For the text-containing cell, return its midpoint in (X, Y) coordinate format. 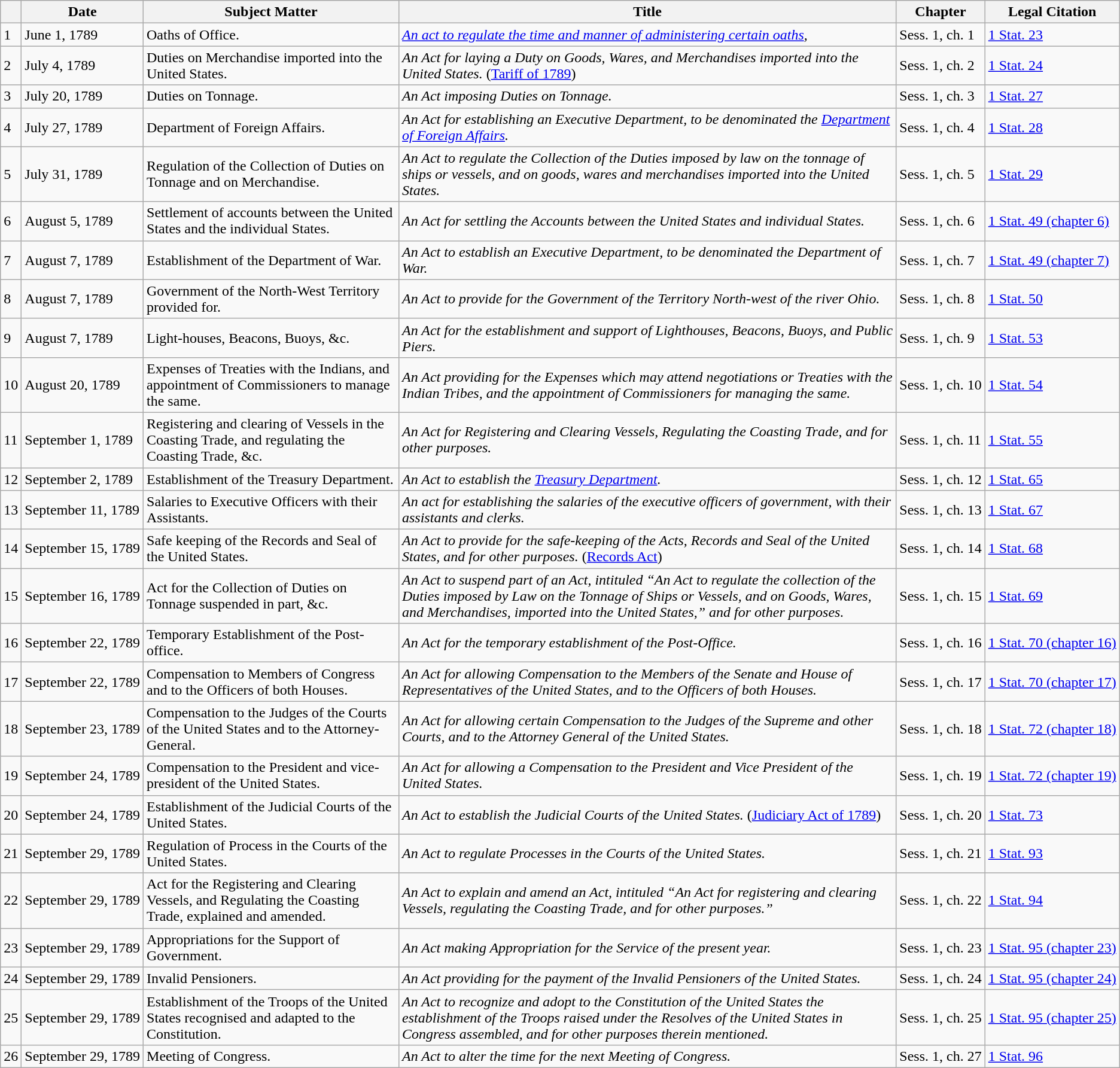
Sess. 1, ch. 16 (941, 643)
Invalid Pensioners. (272, 978)
Sess. 1, ch. 7 (941, 260)
26 (11, 1056)
An Act to provide for the Government of the Territory North-west of the river Ohio. (647, 299)
Subject Matter (272, 12)
An Act for allowing Compensation to the Members of the Senate and House of Representatives of the United States, and to the Officers of both Houses. (647, 682)
3 (11, 96)
Sess. 1, ch. 25 (941, 1017)
12 (11, 479)
Sess. 1, ch. 27 (941, 1056)
An Act providing for the payment of the Invalid Pensioners of the United States. (647, 978)
Expenses of Treaties with the Indians, and appointment of Commissioners to manage the same. (272, 385)
Light-houses, Beacons, Buoys, &c. (272, 337)
23 (11, 948)
1 Stat. 93 (1052, 853)
An Act to establish the Judicial Courts of the United States. (Judiciary Act of 1789) (647, 815)
Sess. 1, ch. 22 (941, 900)
1 Stat. 96 (1052, 1056)
1 Stat. 69 (1052, 596)
1 Stat. 49 (chapter 6) (1052, 221)
Sess. 1, ch. 3 (941, 96)
September 15, 1789 (83, 549)
1 Stat. 50 (1052, 299)
Duties on Merchandise imported into the United States. (272, 66)
An act for establishing the salaries of the executive officers of government, with their assistants and clerks.⁠ (647, 510)
Oaths of Office. (272, 35)
An Act to establish an Executive Department, to be denominated the Department of War. (647, 260)
An Act for establishing an Executive Department, to be denominated the Department of Foreign Affairs. (647, 127)
Sess. 1, ch. 21 (941, 853)
1 (11, 35)
1 Stat. 72 (chapter 18) (1052, 729)
15 (11, 596)
1 Stat. 73 (1052, 815)
1 Stat. 28 (1052, 127)
Act for the Collection of Duties on Tonnage suspended in part, &c. (272, 596)
An Act to explain and amend an Act, intituled “An Act for registering and clearing Vessels, regulating the Coasting Trade, and for other purposes.” (647, 900)
July 27, 1789 (83, 127)
An act to regulate the time and manner of administering certain oaths, (647, 35)
1 Stat. 95 (chapter 25) (1052, 1017)
Sess. 1, ch. 10 (941, 385)
Safe keeping of the Records and Seal of the United States. (272, 549)
Sess. 1, ch. 18 (941, 729)
An Act for laying a Duty on Goods, Wares, and Merchandises imported into the United States. (Tariff of 1789) (647, 66)
1 Stat. 70 (chapter 16) (1052, 643)
1 Stat. 53 (1052, 337)
Sess. 1, ch. 1 (941, 35)
Sess. 1, ch. 12 (941, 479)
Appropriations for the Support of Government. (272, 948)
August 20, 1789 (83, 385)
11 (11, 440)
Sess. 1, ch. 11 (941, 440)
1 Stat. 54 (1052, 385)
25 (11, 1017)
17 (11, 682)
5 (11, 174)
An Act making Appropriation for the Service of the present year. (647, 948)
1 Stat. 95 (chapter 23) (1052, 948)
An Act for settling the Accounts between the United States and individual States. (647, 221)
Compensation to the Judges of the Courts of the United States and to the Attorney-General. (272, 729)
Sess. 1, ch. 14 (941, 549)
Meeting of Congress. (272, 1056)
Legal Citation (1052, 12)
Sess. 1, ch. 13 (941, 510)
Chapter (941, 12)
Regulation of Process in the Courts of the United States. (272, 853)
1 Stat. 24 (1052, 66)
4 (11, 127)
1 Stat. 55 (1052, 440)
Establishment of the Treasury Department. (272, 479)
September 23, 1789 (83, 729)
Sess. 1, ch. 23 (941, 948)
1 Stat. 70 (chapter 17) (1052, 682)
Sess. 1, ch. 8 (941, 299)
1 Stat. 68 (1052, 549)
Establishment of the Department of War. (272, 260)
1 Stat. 67 (1052, 510)
July 20, 1789 (83, 96)
An Act for allowing a Compensation to the President and Vice President of the United States. (647, 775)
Establishment of the Judicial Courts of the United States. (272, 815)
16 (11, 643)
13 (11, 510)
Regulation of the Collection of Duties on Tonnage and on Merchandise. (272, 174)
22 (11, 900)
8 (11, 299)
1 Stat. 94 (1052, 900)
Settlement of accounts between the United States and the individual States. (272, 221)
An Act to establish the Treasury Department. (647, 479)
An Act for the temporary establishment of the Post-Office. (647, 643)
Title (647, 12)
August 5, 1789 (83, 221)
1 Stat. 95 (chapter 24) (1052, 978)
1 Stat. 27 (1052, 96)
2 (11, 66)
Department of Foreign Affairs. (272, 127)
Compensation to the President and vice-president of the United States. (272, 775)
1 Stat. 49 (chapter 7) (1052, 260)
June 1, 1789 (83, 35)
9 (11, 337)
An Act to provide for the safe-keeping of the Acts, Records and Seal of the United States, and for other purposes. (Records Act) (647, 549)
19 (11, 775)
An Act for allowing certain Compensation to the Judges of the Supreme and other Courts, and to the Attorney General of the United States. (647, 729)
September 11, 1789 (83, 510)
7 (11, 260)
1 Stat. 29 (1052, 174)
20 (11, 815)
Sess. 1, ch. 24 (941, 978)
September 2, 1789 (83, 479)
Compensation to Members of Congress and to the Officers of both Houses. (272, 682)
An Act to regulate Processes in the Courts of the United States. (647, 853)
1 Stat. 65 (1052, 479)
Sess. 1, ch. 5 (941, 174)
Establishment of the Troops of the United States recognised and adapted to the Constitution. (272, 1017)
14 (11, 549)
Act for the Registering and Clearing Vessels, and Regulating the Coasting Trade, explained and amended. (272, 900)
6 (11, 221)
Sess. 1, ch. 9 (941, 337)
1 Stat. 72 (chapter 19) (1052, 775)
September 16, 1789 (83, 596)
Date (83, 12)
10 (11, 385)
24 (11, 978)
Sess. 1, ch. 17 (941, 682)
An Act for Registering and Clearing Vessels, Regulating the Coasting Trade, and for other purposes. (647, 440)
Government of the North-West Territory provided for. (272, 299)
September 1, 1789 (83, 440)
Sess. 1, ch. 2 (941, 66)
An Act to alter the time for the next Meeting of Congress. (647, 1056)
Sess. 1, ch. 20 (941, 815)
Sess. 1, ch. 6 (941, 221)
An Act for the establishment and support of Lighthouses, Beacons, Buoys, and Public Piers. (647, 337)
21 (11, 853)
Temporary Establishment of the Post-office. (272, 643)
Sess. 1, ch. 15 (941, 596)
Duties on Tonnage. (272, 96)
Registering and clearing of Vessels in the Coasting Trade, and regulating the Coasting Trade, &c. (272, 440)
Sess. 1, ch. 19 (941, 775)
1 Stat. 23 (1052, 35)
18 (11, 729)
Salaries to Executive Officers with their Assistants. (272, 510)
July 31, 1789 (83, 174)
An Act imposing Duties on Tonnage. (647, 96)
July 4, 1789 (83, 66)
Sess. 1, ch. 4 (941, 127)
